Find where the given text appears and provide that cell's center as (X, Y) coordinate. 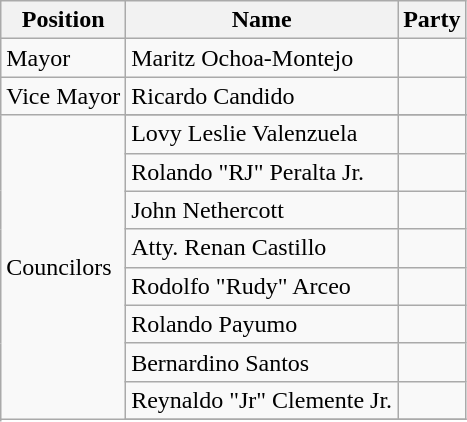
John Nethercott (262, 210)
Position (64, 20)
Rolando Payumo (262, 324)
Rodolfo "Rudy" Arceo (262, 286)
Reynaldo "Jr" Clemente Jr. (262, 400)
Maritz Ochoa-Montejo (262, 58)
Bernardino Santos (262, 362)
Rolando "RJ" Peralta Jr. (262, 172)
Lovy Leslie Valenzuela (262, 134)
Ricardo Candido (262, 96)
Mayor (64, 58)
Name (262, 20)
Party (432, 20)
Atty. Renan Castillo (262, 248)
Councilors (64, 267)
Vice Mayor (64, 96)
